Identify which cell holds the provided text, then report its (x, y) central coordinate. 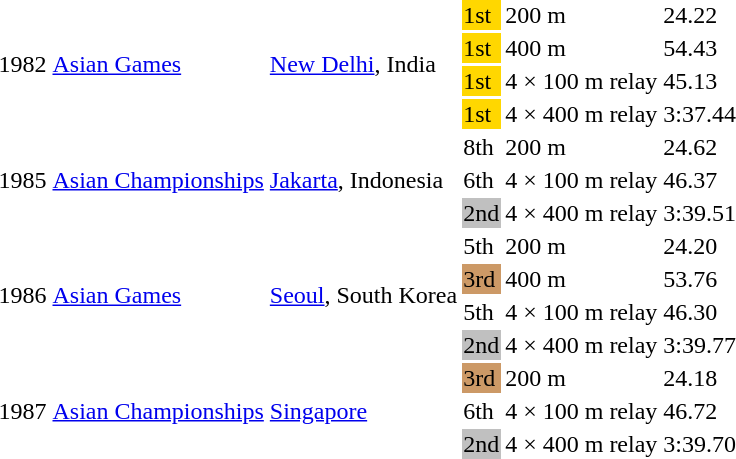
8th (482, 147)
Jakarta, Indonesia (363, 180)
New Delhi, India (363, 64)
Singapore (363, 411)
Seoul, South Korea (363, 296)
